From the cell containing the given text, extract its center point as [X, Y] coordinate. 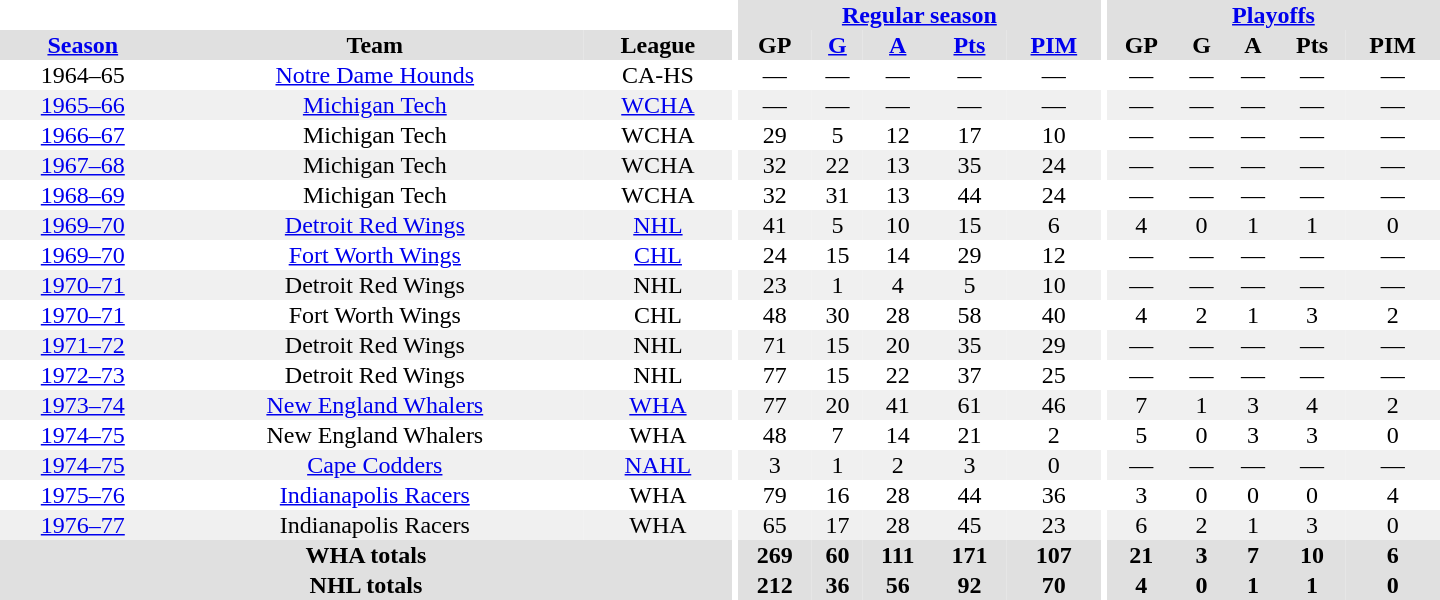
45 [969, 525]
40 [1054, 315]
1973–74 [83, 405]
Notre Dame Hounds [375, 75]
70 [1054, 585]
1964–65 [83, 75]
171 [969, 555]
31 [838, 195]
League [658, 45]
212 [775, 585]
37 [969, 375]
CA-HS [658, 75]
30 [838, 315]
56 [898, 585]
1965–66 [83, 105]
1972–73 [83, 375]
46 [1054, 405]
1971–72 [83, 345]
60 [838, 555]
Playoffs [1274, 15]
NAHL [658, 465]
111 [898, 555]
1976–77 [83, 525]
65 [775, 525]
Cape Codders [375, 465]
WHA totals [366, 555]
Season [83, 45]
79 [775, 495]
16 [838, 495]
NHL totals [366, 585]
1967–68 [83, 165]
1966–67 [83, 135]
92 [969, 585]
25 [1054, 375]
Regular season [920, 15]
1968–69 [83, 195]
1975–76 [83, 495]
Team [375, 45]
71 [775, 345]
58 [969, 315]
61 [969, 405]
269 [775, 555]
107 [1054, 555]
